From the cell containing the given text, extract its center point as [x, y] coordinate. 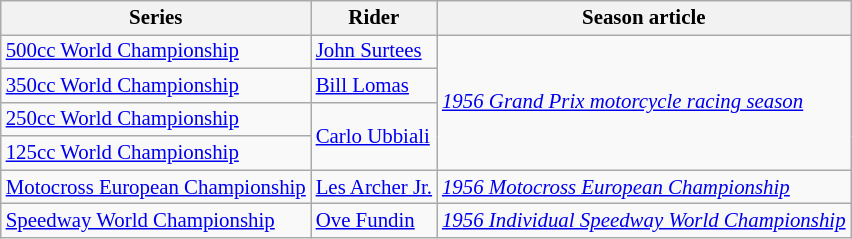
1956 Individual Speedway World Championship [644, 221]
250cc World Championship [156, 119]
500cc World Championship [156, 51]
Season article [644, 18]
Rider [374, 18]
Speedway World Championship [156, 221]
1956 Motocross European Championship [644, 187]
Les Archer Jr. [374, 187]
Series [156, 18]
1956 Grand Prix motorcycle racing season [644, 102]
Ove Fundin [374, 221]
Carlo Ubbiali [374, 136]
125cc World Championship [156, 153]
Bill Lomas [374, 85]
John Surtees [374, 51]
Motocross European Championship [156, 187]
350cc World Championship [156, 85]
